Search for the cell housing the specified text and yield its [x, y] center coordinate. 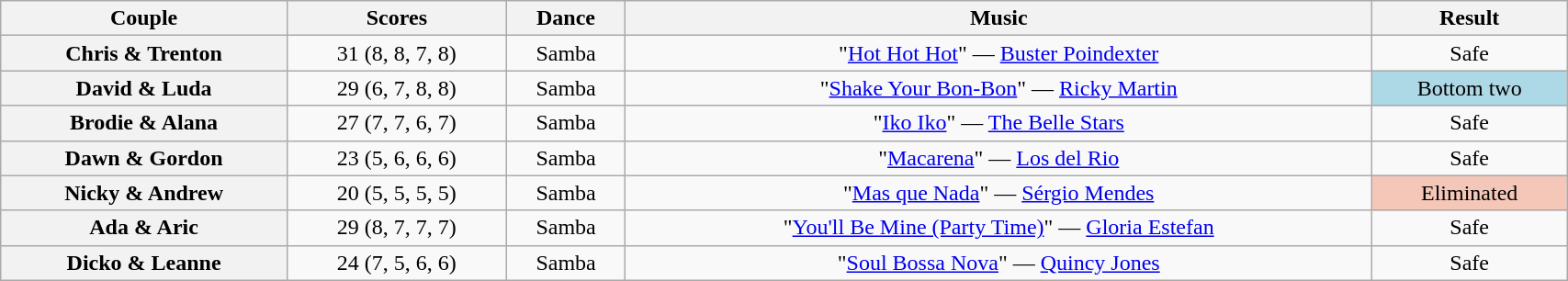
31 (8, 8, 7, 8) [397, 53]
Eliminated [1470, 193]
Music [999, 18]
Dicko & Leanne [144, 263]
Scores [397, 18]
Bottom two [1470, 88]
29 (6, 7, 8, 8) [397, 88]
Dance [566, 18]
27 (7, 7, 6, 7) [397, 123]
Ada & Aric [144, 228]
"Hot Hot Hot" — Buster Poindexter [999, 53]
"Mas que Nada" — Sérgio Mendes [999, 193]
"Soul Bossa Nova" — Quincy Jones [999, 263]
David & Luda [144, 88]
20 (5, 5, 5, 5) [397, 193]
23 (5, 6, 6, 6) [397, 158]
"Iko Iko" — The Belle Stars [999, 123]
"Macarena" — Los del Rio [999, 158]
24 (7, 5, 6, 6) [397, 263]
Result [1470, 18]
Couple [144, 18]
Chris & Trenton [144, 53]
"You'll Be Mine (Party Time)" — Gloria Estefan [999, 228]
29 (8, 7, 7, 7) [397, 228]
"Shake Your Bon-Bon" — Ricky Martin [999, 88]
Nicky & Andrew [144, 193]
Brodie & Alana [144, 123]
Dawn & Gordon [144, 158]
